Provide the (X, Y) coordinate of the cell's center where the given text is located.  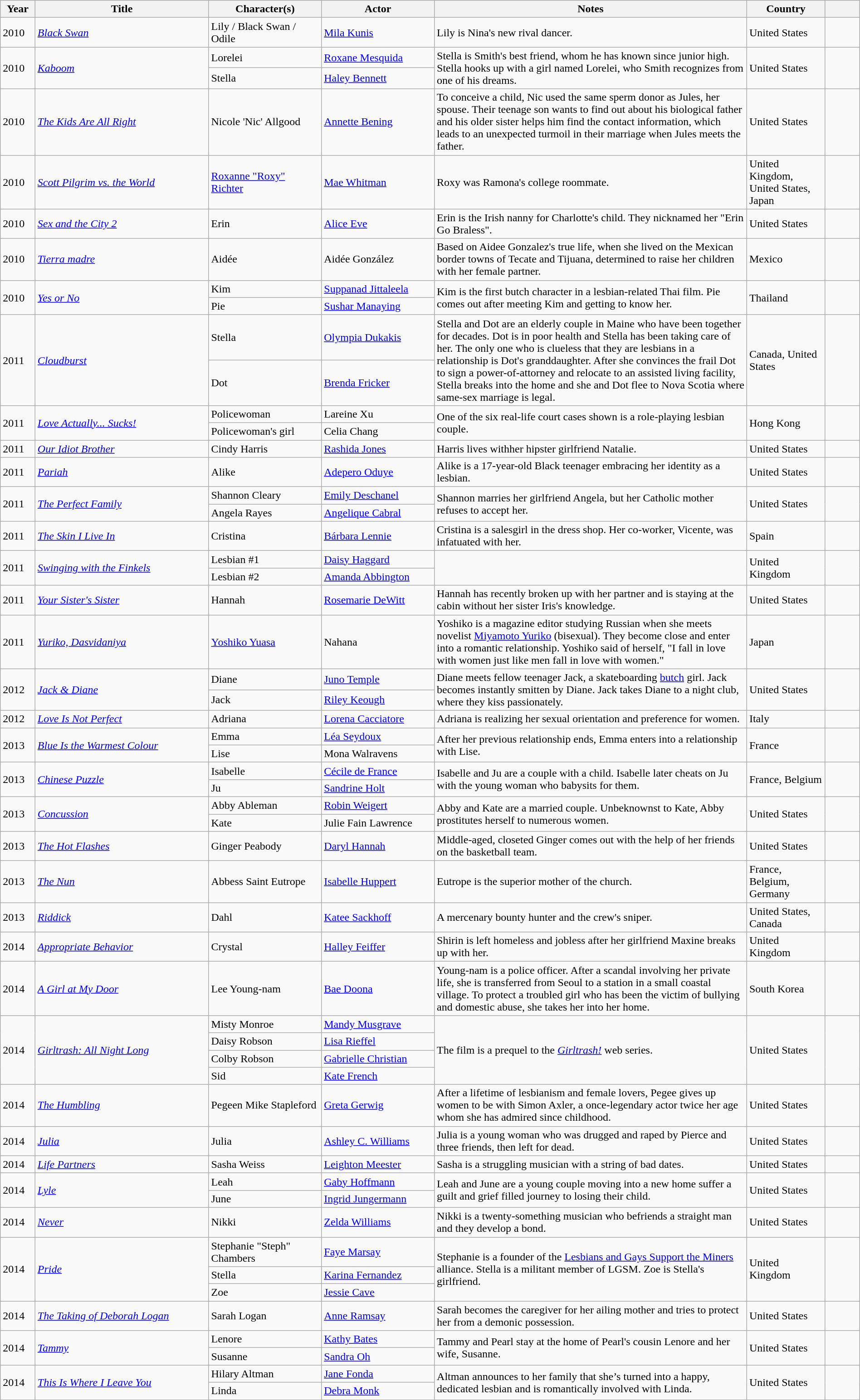
Sandrine Holt (378, 788)
The Nun (122, 882)
Haley Bennett (378, 78)
Cristina is a salesgirl in the dress shop. Her co-worker, Vicente, was infatuated with her. (591, 536)
Your Sister's Sister (122, 600)
Crystal (265, 947)
The film is a prequel to the Girltrash! web series. (591, 1050)
Lise (265, 753)
Abbess Saint Eutrope (265, 882)
Leighton Meester (378, 1164)
France (786, 745)
Yoshiko Yuasa (265, 642)
Amanda Abbington (378, 577)
Faye Marsay (378, 1251)
Eutrope is the superior mother of the church. (591, 882)
Policewoman's girl (265, 431)
Sarah becomes the caregiver for her ailing mother and tries to protect her from a demonic possession. (591, 1316)
Nikki (265, 1222)
Léa Seydoux (378, 736)
Nicole 'Nic' Allgood (265, 122)
Lee Young-nam (265, 988)
Scott Pilgrim vs. the World (122, 182)
The Skin I Live In (122, 536)
Hilary Altman (265, 1374)
Thailand (786, 297)
Sasha Weiss (265, 1164)
Lorena Cacciatore (378, 719)
Greta Gerwig (378, 1105)
United Kingdom, United States, Japan (786, 182)
Jack (265, 700)
Life Partners (122, 1164)
Julie Fain Lawrence (378, 823)
Kate (265, 823)
Spain (786, 536)
Pegeen Mike Stapleford (265, 1105)
Dot (265, 383)
Love Is Not Perfect (122, 719)
Country (786, 9)
Sandra Oh (378, 1356)
South Korea (786, 988)
Mila Kunis (378, 33)
Kaboom (122, 68)
Annette Bening (378, 122)
Lesbian #1 (265, 559)
Aidée (265, 259)
Nikki is a twenty-something musician who befriends a straight man and they develop a bond. (591, 1222)
The Kids Are All Right (122, 122)
Sarah Logan (265, 1316)
Halley Feiffer (378, 947)
June (265, 1199)
The Perfect Family (122, 504)
Lily is Nina's new rival dancer. (591, 33)
Cristina (265, 536)
Erin is the Irish nanny for Charlotte's child. They nicknamed her "Erin Go Braless". (591, 224)
Policewoman (265, 414)
Tammy (122, 1348)
Lisa Rieffel (378, 1041)
Riddick (122, 918)
Altman announces to her family that she’s turned into a happy, dedicated lesbian and is romantically involved with Linda. (591, 1382)
Sushar Manaying (378, 306)
Adepero Oduye (378, 472)
Middle-aged, closeted Ginger comes out with the help of her friends on the basketball team. (591, 846)
Yes or No (122, 297)
The Taking of Deborah Logan (122, 1316)
Lareine Xu (378, 414)
Aidée González (378, 259)
Karina Fernandez (378, 1275)
Hannah has recently broken up with her partner and is staying at the cabin without her sister Iris's knowledge. (591, 600)
Gabrielle Christian (378, 1059)
Bárbara Lennie (378, 536)
After her previous relationship ends, Emma enters into a relationship with Lise. (591, 745)
Kim (265, 289)
Sasha is a struggling musician with a string of bad dates. (591, 1164)
Riley Keough (378, 700)
Misty Monroe (265, 1024)
Alike is a 17-year-old Black teenager embracing her identity as a lesbian. (591, 472)
Black Swan (122, 33)
Mae Whitman (378, 182)
Colby Robson (265, 1059)
Abby and Kate are a married couple. Unbeknownst to Kate, Abby prostitutes herself to numerous women. (591, 814)
Adriana is realizing her sexual orientation and preference for women. (591, 719)
United States, Canada (786, 918)
The Hot Flashes (122, 846)
Debra Monk (378, 1391)
Actor (378, 9)
Hong Kong (786, 423)
Girltrash: All Night Long (122, 1050)
Appropriate Behavior (122, 947)
Susanne (265, 1356)
Our Idiot Brother (122, 448)
Canada, United States (786, 360)
Lorelei (265, 58)
Stephanie "Steph" Chambers (265, 1251)
Gaby Hoffmann (378, 1181)
Anne Ramsay (378, 1316)
Pariah (122, 472)
Stephanie is a founder of the Lesbians and Gays Support the Miners alliance. Stella is a militant member of LGSM. Zoe is Stella's girlfriend. (591, 1269)
Zelda Williams (378, 1222)
Ginger Peabody (265, 846)
Concussion (122, 814)
Isabelle and Ju are a couple with a child. Isabelle later cheats on Ju with the young woman who babysits for them. (591, 779)
Shannon marries her girlfriend Angela, but her Catholic mother refuses to accept her. (591, 504)
Character(s) (265, 9)
Zoe (265, 1293)
Yuriko, Dasvidaniya (122, 642)
A mercenary bounty hunter and the crew's sniper. (591, 918)
Daryl Hannah (378, 846)
Ashley C. Williams (378, 1141)
Olympia Dukakis (378, 337)
Japan (786, 642)
Brenda Fricker (378, 383)
Bae Doona (378, 988)
Year (18, 9)
Diane (265, 679)
Leah (265, 1181)
Katee Sackhoff (378, 918)
Alike (265, 472)
Rashida Jones (378, 448)
Robin Weigert (378, 805)
Hannah (265, 600)
Italy (786, 719)
Jessie Cave (378, 1293)
Nahana (378, 642)
Abby Ableman (265, 805)
Daisy Robson (265, 1041)
Tierra madre (122, 259)
Cécile de France (378, 771)
Mexico (786, 259)
Jack & Diane (122, 690)
Sex and the City 2 (122, 224)
Erin (265, 224)
Love Actually... Sucks! (122, 423)
Suppanad Jittaleela (378, 289)
Kate French (378, 1076)
Adriana (265, 719)
Jane Fonda (378, 1374)
Title (122, 9)
Kim is the first butch character in a lesbian-related Thai film. Pie comes out after meeting Kim and getting to know her. (591, 297)
Julia is a young woman who was drugged and raped by Pierce and three friends, then left for dead. (591, 1141)
Leah and June are a young couple moving into a new home suffer a guilt and grief filled journey to losing their child. (591, 1190)
Roxy was Ramona's college roommate. (591, 182)
Swinging with the Finkels (122, 568)
Pie (265, 306)
Ju (265, 788)
Kathy Bates (378, 1339)
Angela Rayes (265, 513)
Blue Is the Warmest Colour (122, 745)
Juno Temple (378, 679)
Notes (591, 9)
One of the six real-life court cases shown is a role-playing lesbian couple. (591, 423)
Ingrid Jungermann (378, 1199)
Mona Walravens (378, 753)
Lily / Black Swan / Odile (265, 33)
Lenore (265, 1339)
Shirin is left homeless and jobless after her girlfriend Maxine breaks up with her. (591, 947)
Mandy Musgrave (378, 1024)
Emily Deschanel (378, 496)
France, Belgium, Germany (786, 882)
France, Belgium (786, 779)
A Girl at My Door (122, 988)
Isabelle (265, 771)
Lyle (122, 1190)
Emma (265, 736)
Isabelle Huppert (378, 882)
Cloudburst (122, 360)
Shannon Cleary (265, 496)
Celia Chang (378, 431)
Never (122, 1222)
Harris lives withher hipster girlfriend Natalie. (591, 448)
Rosemarie DeWitt (378, 600)
This Is Where I Leave You (122, 1382)
Dahl (265, 918)
Lesbian #2 (265, 577)
Linda (265, 1391)
Sid (265, 1076)
Roxanne "Roxy" Richter (265, 182)
Chinese Puzzle (122, 779)
Angelique Cabral (378, 513)
Daisy Haggard (378, 559)
Roxane Mesquida (378, 58)
Pride (122, 1269)
Cindy Harris (265, 448)
The Humbling (122, 1105)
Alice Eve (378, 224)
Tammy and Pearl stay at the home of Pearl's cousin Lenore and her wife, Susanne. (591, 1348)
